From the cell containing the given text, extract its center point as [X, Y] coordinate. 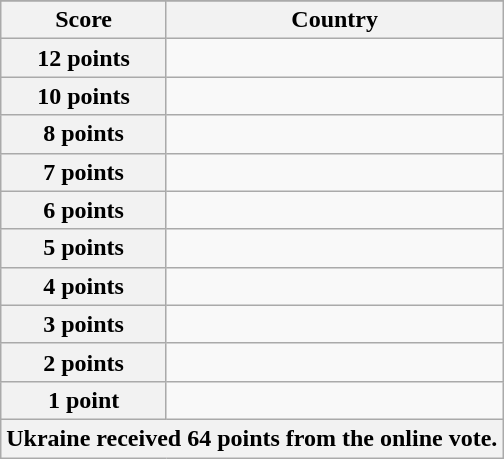
8 points [84, 134]
1 point [84, 400]
Ukraine received 64 points from the online vote. [252, 438]
12 points [84, 58]
4 points [84, 286]
Country [334, 20]
Score [84, 20]
2 points [84, 362]
5 points [84, 248]
3 points [84, 324]
10 points [84, 96]
6 points [84, 210]
7 points [84, 172]
